For the text-containing cell, return its midpoint in [x, y] coordinate format. 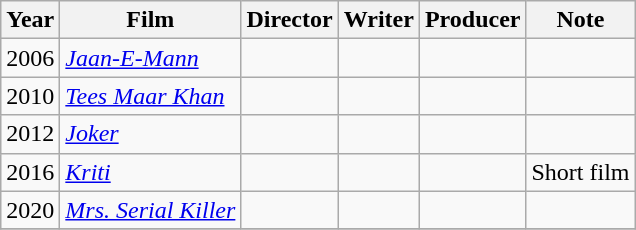
2012 [30, 134]
2006 [30, 58]
Year [30, 20]
Mrs. Serial Killer [150, 210]
Producer [472, 20]
Director [290, 20]
2020 [30, 210]
Jaan-E-Mann [150, 58]
Short film [580, 172]
Writer [378, 20]
2010 [30, 96]
Note [580, 20]
Film [150, 20]
Tees Maar Khan [150, 96]
Joker [150, 134]
Kriti [150, 172]
2016 [30, 172]
